Detect which cell encompasses the target text, then output its (x, y) center coordinate. 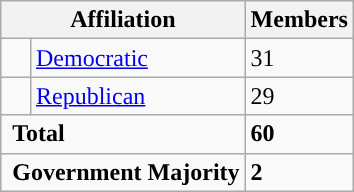
Republican (138, 96)
31 (299, 58)
Total (123, 134)
Democratic (138, 58)
Government Majority (123, 172)
29 (299, 96)
Members (299, 20)
Affiliation (123, 20)
2 (299, 172)
60 (299, 134)
